Extract the (x, y) coordinate from the center of the cell holding the provided text.  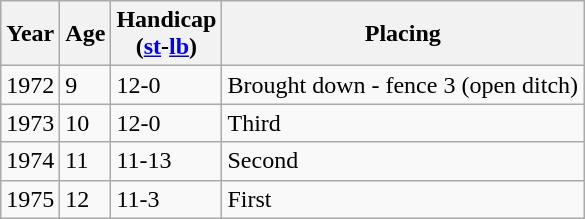
1975 (30, 199)
Third (403, 123)
1972 (30, 85)
11 (86, 161)
11-13 (166, 161)
Age (86, 34)
Placing (403, 34)
11-3 (166, 199)
Handicap(st-lb) (166, 34)
Second (403, 161)
12 (86, 199)
9 (86, 85)
1973 (30, 123)
10 (86, 123)
First (403, 199)
1974 (30, 161)
Brought down - fence 3 (open ditch) (403, 85)
Year (30, 34)
